Pinpoint the cell where the given text exists, returning its [X, Y] midpoint coordinate. 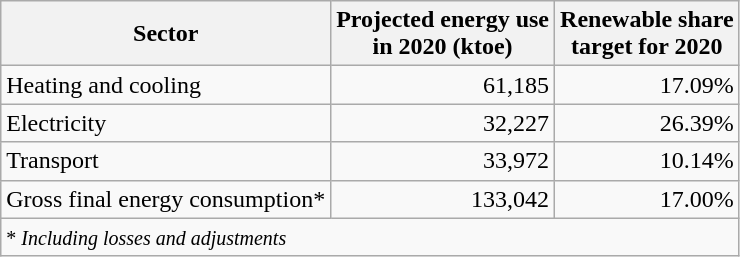
Sector [166, 34]
61,185 [443, 85]
Electricity [166, 123]
26.39% [648, 123]
Gross final energy consumption* [166, 199]
10.14% [648, 161]
* Including losses and adjustments [370, 237]
Transport [166, 161]
17.09% [648, 85]
32,227 [443, 123]
Projected energy usein 2020 (ktoe) [443, 34]
Heating and cooling [166, 85]
17.00% [648, 199]
Renewable sharetarget for 2020 [648, 34]
33,972 [443, 161]
133,042 [443, 199]
